Pinpoint the cell where the given text exists, returning its [x, y] midpoint coordinate. 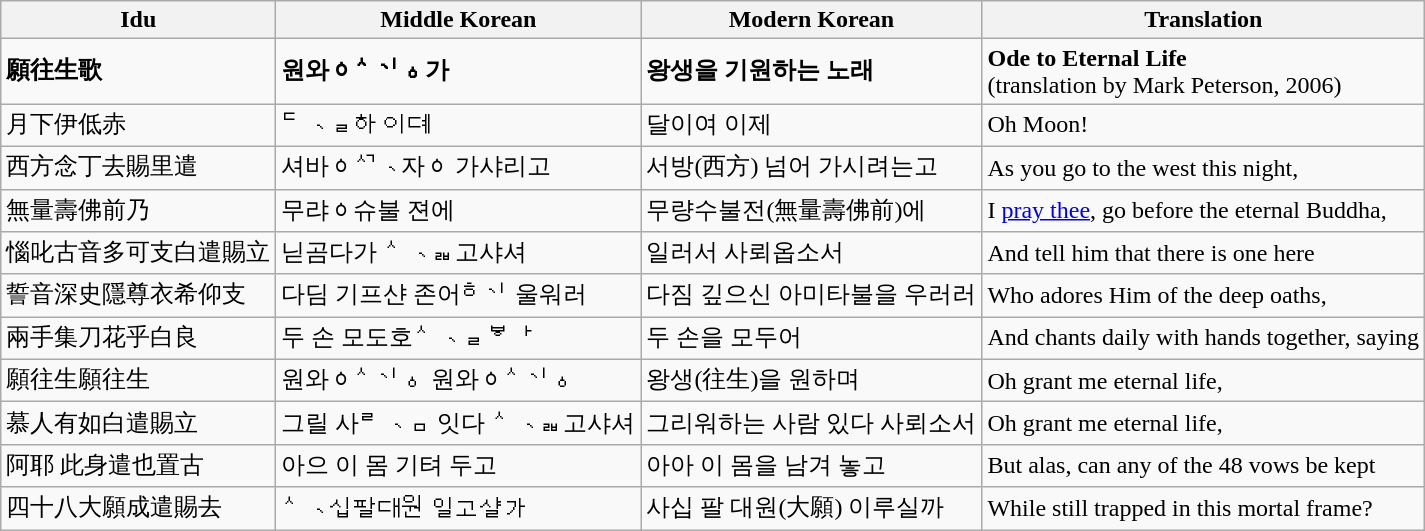
月下伊低赤 [138, 126]
원와ᇰᄉᆡᇰ 원와ᇰᄉᆡᇰ [458, 380]
왕생을 기원하는 노래 [812, 72]
As you go to the west this night, [1204, 168]
두 손 모도호ᄉᆞᆯᄫᅡ [458, 338]
And tell him that there is one here [1204, 254]
달이여 이제 [812, 126]
그릴 사ᄅᆞᆷ 잇다 ᄉᆞᆲ고샤셔 [458, 424]
그리워하는 사람 있다 사뢰소서 [812, 424]
四十八大願成遣賜去 [138, 508]
다짐 깊으신 아미타불을 우러러 [812, 296]
닏곰다가 ᄉᆞᆲ고샤셔 [458, 254]
And chants daily with hands together, saying [1204, 338]
일러서 사뢰옵소서 [812, 254]
Ode to Eternal Life(translation by Mark Peterson, 2006) [1204, 72]
Translation [1204, 20]
ᄃᆞᆯ하 이뎨 [458, 126]
무량수불전(無量壽佛前)에 [812, 210]
But alas, can any of the 48 vows be kept [1204, 466]
無量壽佛前乃 [138, 210]
西方念丁去賜里遣 [138, 168]
다딤 기프샨 존어ᄒᆡ 울워러 [458, 296]
Modern Korean [812, 20]
두 손을 모두어 [812, 338]
慕人有如白遣賜立 [138, 424]
While still trapped in this mortal frame? [1204, 508]
阿耶 此身遣也置古 [138, 466]
惱叱古音多可支白遣賜立 [138, 254]
願往生歌 [138, 72]
兩手集刀花乎白良 [138, 338]
무랴ᇰ슈불 젼에 [458, 210]
아으 이 몸 기텨 두고 [458, 466]
원와ᇰᄉᆡᇰ가 [458, 72]
사십 팔 대원(大願) 이루실까 [812, 508]
誓音深史隱尊衣希仰支 [138, 296]
Idu [138, 20]
Oh Moon! [1204, 126]
셔바ᇰᄭᆞ자ᇰ 가샤리고 [458, 168]
願往生願往生 [138, 380]
서방(西方) 넘어 가시려는고 [812, 168]
왕생(往生)을 원하며 [812, 380]
Middle Korean [458, 20]
아아 이 몸을 남겨 놓고 [812, 466]
I pray thee, go before the eternal Buddha, [1204, 210]
ᄉᆞ십팔대원 일고샬가 [458, 508]
Who adores Him of the deep oaths, [1204, 296]
